Locate the cell with the specified text and output its (X, Y) center coordinate. 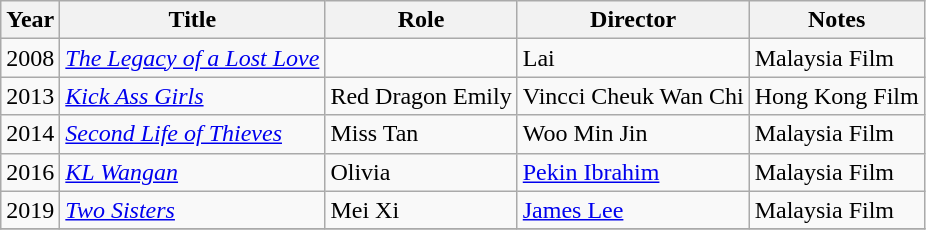
Red Dragon Emily (421, 96)
Year (30, 20)
Second Life of Thieves (192, 134)
Woo Min Jin (633, 134)
Director (633, 20)
The Legacy of a Lost Love (192, 58)
Role (421, 20)
Title (192, 20)
Pekin Ibrahim (633, 172)
2013 (30, 96)
Lai (633, 58)
Hong Kong Film (836, 96)
James Lee (633, 210)
Kick Ass Girls (192, 96)
2014 (30, 134)
2008 (30, 58)
Miss Tan (421, 134)
Notes (836, 20)
Mei Xi (421, 210)
2019 (30, 210)
KL Wangan (192, 172)
2016 (30, 172)
Olivia (421, 172)
Two Sisters (192, 210)
Vincci Cheuk Wan Chi (633, 96)
